Return the [X, Y] coordinate for the center point of the cell that contains the specified text.  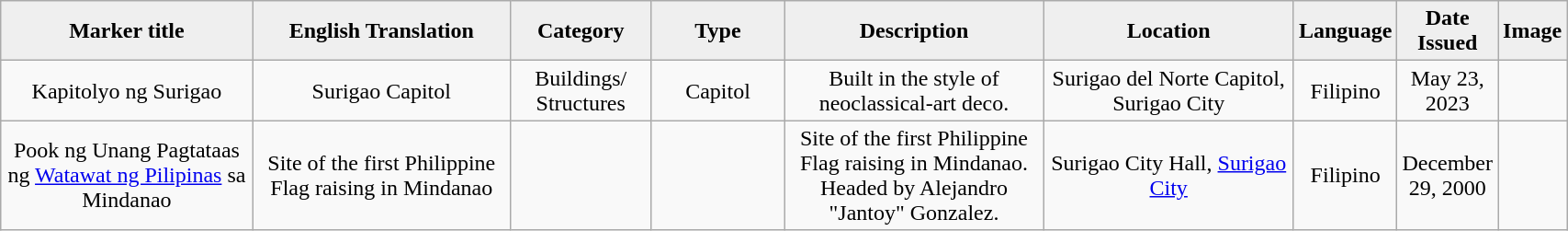
Built in the style of neoclassical-art deco. [914, 90]
Category [581, 31]
Site of the first Philippine Flag raising in Mindanao. Headed by Alejandro "Jantoy" Gonzalez. [914, 175]
Location [1168, 31]
Kapitolyo ng Surigao [127, 90]
Date Issued [1448, 31]
Surigao del Norte Capitol, Surigao City [1168, 90]
Pook ng Unang Pagtataas ng Watawat ng Pilipinas sa Mindanao [127, 175]
Marker title [127, 31]
Capitol [718, 90]
Description [914, 31]
Buildings/ Structures [581, 90]
Type [718, 31]
December 29, 2000 [1448, 175]
English Translation [381, 31]
Surigao Capitol [381, 90]
Language [1345, 31]
Site of the first Philippine Flag raising in Mindanao [381, 175]
Surigao City Hall, Surigao City [1168, 175]
Image [1532, 31]
May 23, 2023 [1448, 90]
